Search for the cell housing the specified text and yield its (X, Y) center coordinate. 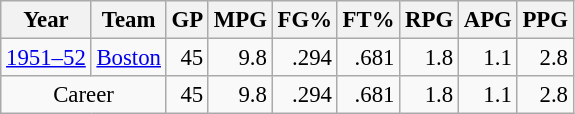
GP (187, 20)
MPG (240, 20)
Team (128, 20)
Career (84, 95)
1951–52 (46, 58)
PPG (545, 20)
Year (46, 20)
RPG (430, 20)
Boston (128, 58)
APG (488, 20)
FG% (304, 20)
FT% (368, 20)
